Output the [X, Y] coordinate of the center of the cell containing the given text.  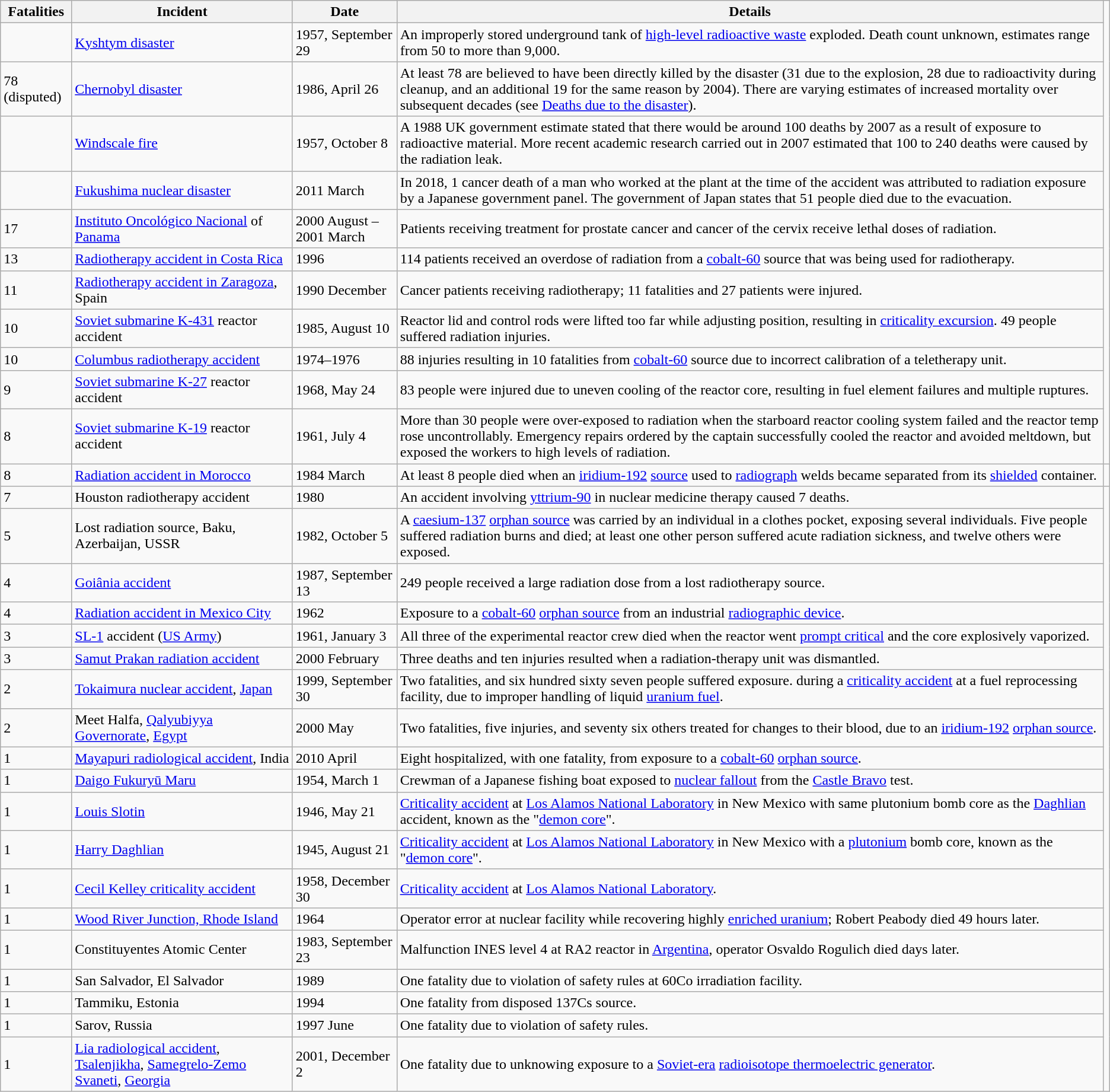
7 [36, 498]
1945, August 21 [345, 849]
Lost radiation source, Baku, Azerbaijan, USSR [182, 536]
One fatality from disposed 137Cs source. [749, 1003]
Constituyentes Atomic Center [182, 949]
Instituto Oncológico Nacional of Panama [182, 229]
83 people were injured due to uneven cooling of the reactor core, resulting in fuel element failures and multiple ruptures. [749, 389]
Tammiku, Estonia [182, 1003]
1957, October 8 [345, 144]
1958, December 30 [345, 889]
Columbus radiotherapy accident [182, 359]
Radiation accident in Mexico City [182, 613]
1984 March [345, 475]
Goiânia accident [182, 582]
1990 December [345, 289]
88 injuries resulting in 10 fatalities from cobalt-60 source due to incorrect calibration of a teletherapy unit. [749, 359]
Tokaimura nuclear accident, Japan [182, 689]
Windscale fire [182, 144]
Cancer patients receiving radiotherapy; 11 fatalities and 27 patients were injured. [749, 289]
114 patients received an overdose of radiation from a cobalt-60 source that was being used for radiotherapy. [749, 259]
Radiation accident in Morocco [182, 475]
Mayapuri radiological accident, India [182, 758]
1946, May 21 [345, 811]
1989 [345, 980]
1985, August 10 [345, 329]
249 people received a large radiation dose from a lost radiotherapy source. [749, 582]
2010 April [345, 758]
1957, September 29 [345, 43]
One fatality due to violation of safety rules. [749, 1026]
Radiotherapy accident in Costa Rica [182, 259]
Criticality accident at Los Alamos National Laboratory. [749, 889]
1983, September 23 [345, 949]
Eight hospitalized, with one fatality, from exposure to a cobalt-60 orphan source. [749, 758]
Soviet submarine K-431 reactor accident [182, 329]
1962 [345, 613]
5 [36, 536]
All three of the experimental reactor crew died when the reactor went prompt critical and the core explosively vaporized. [749, 636]
An accident involving yttrium-90 in nuclear medicine therapy caused 7 deaths. [749, 498]
One fatality due to violation of safety rules at 60Co irradiation facility. [749, 980]
Incident [182, 12]
Kyshtym disaster [182, 43]
1986, April 26 [345, 89]
1997 June [345, 1026]
1980 [345, 498]
San Salvador, El Salvador [182, 980]
2011 March [345, 190]
Reactor lid and control rods were lifted too far while adjusting position, resulting in criticality excursion. 49 people suffered radiation injuries. [749, 329]
2000 August – 2001 March [345, 229]
Soviet submarine K-27 reactor accident [182, 389]
1968, May 24 [345, 389]
1964 [345, 919]
2000 May [345, 727]
Radiotherapy accident in Zaragoza, Spain [182, 289]
1987, September 13 [345, 582]
Fukushima nuclear disaster [182, 190]
Sarov, Russia [182, 1026]
Criticality accident at Los Alamos National Laboratory in New Mexico with a plutonium bomb core, known as the "demon core". [749, 849]
2001, December 2 [345, 1064]
11 [36, 289]
1996 [345, 259]
17 [36, 229]
An improperly stored underground tank of high-level radioactive waste exploded. Death count unknown, estimates range from 50 to more than 9,000. [749, 43]
1961, January 3 [345, 636]
One fatality due to unknowing exposure to a Soviet-era radioisotope thermoelectric generator. [749, 1064]
1961, July 4 [345, 436]
1982, October 5 [345, 536]
Patients receiving treatment for prostate cancer and cancer of the cervix receive lethal doses of radiation. [749, 229]
Three deaths and ten injuries resulted when a radiation-therapy unit was dismantled. [749, 658]
Cecil Kelley criticality accident [182, 889]
Fatalities [36, 12]
Chernobyl disaster [182, 89]
Details [749, 12]
Houston radiotherapy accident [182, 498]
Two fatalities, five injuries, and seventy six others treated for changes to their blood, due to an iridium-192 orphan source. [749, 727]
Daigo Fukuryū Maru [182, 781]
Lia radiological accident, Tsalenjikha, Samegrelo-Zemo Svaneti, Georgia [182, 1064]
Date [345, 12]
1994 [345, 1003]
1999, September 30 [345, 689]
13 [36, 259]
Exposure to a cobalt-60 orphan source from an industrial radiographic device. [749, 613]
SL-1 accident (US Army) [182, 636]
Wood River Junction, Rhode Island [182, 919]
Malfunction INES level 4 at RA2 reactor in Argentina, operator Osvaldo Rogulich died days later. [749, 949]
2000 February [345, 658]
Harry Daghlian [182, 849]
At least 8 people died when an iridium-192 source used to radiograph welds became separated from its shielded container. [749, 475]
Louis Slotin [182, 811]
Soviet submarine K-19 reactor accident [182, 436]
1974–1976 [345, 359]
Operator error at nuclear facility while recovering highly enriched uranium; Robert Peabody died 49 hours later. [749, 919]
Crewman of a Japanese fishing boat exposed to nuclear fallout from the Castle Bravo test. [749, 781]
1954, March 1 [345, 781]
Samut Prakan radiation accident [182, 658]
Meet Halfa, Qalyubiyya Governorate, Egypt [182, 727]
78 (disputed) [36, 89]
9 [36, 389]
